Identify which cell holds the provided text, then report its [X, Y] central coordinate. 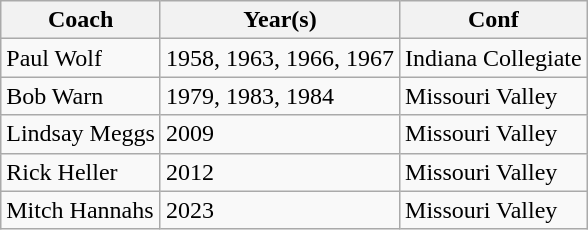
Indiana Collegiate [494, 58]
Paul Wolf [81, 58]
1958, 1963, 1966, 1967 [280, 58]
Conf [494, 20]
Rick Heller [81, 172]
2012 [280, 172]
2009 [280, 134]
1979, 1983, 1984 [280, 96]
Year(s) [280, 20]
Lindsay Meggs [81, 134]
Coach [81, 20]
Mitch Hannahs [81, 210]
2023 [280, 210]
Bob Warn [81, 96]
